Search for the cell housing the specified text and yield its (X, Y) center coordinate. 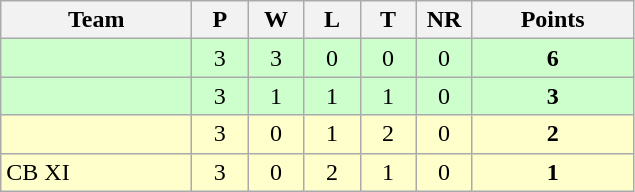
L (332, 20)
6 (552, 58)
CB XI (96, 172)
NR (444, 20)
T (388, 20)
P (220, 20)
Team (96, 20)
W (276, 20)
Points (552, 20)
